Identify which cell holds the provided text, then report its [x, y] central coordinate. 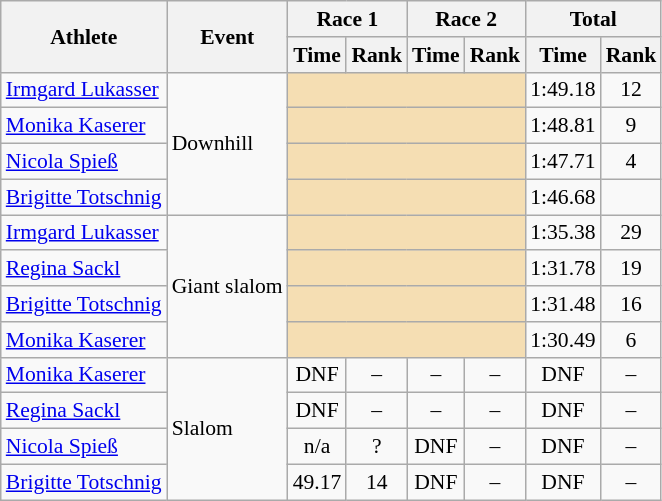
Race 2 [466, 19]
14 [376, 482]
12 [632, 90]
19 [632, 269]
1:31.78 [562, 269]
4 [632, 162]
Downhill [228, 143]
? [376, 447]
Giant slalom [228, 286]
Total [593, 19]
1:47.71 [562, 162]
1:48.81 [562, 126]
Event [228, 36]
1:30.49 [562, 340]
9 [632, 126]
n/a [318, 447]
Slalom [228, 428]
1:46.68 [562, 197]
6 [632, 340]
1:35.38 [562, 233]
Race 1 [348, 19]
Athlete [84, 36]
16 [632, 304]
1:49.18 [562, 90]
29 [632, 233]
49.17 [318, 482]
1:31.48 [562, 304]
